For the text-containing cell, return its midpoint in [x, y] coordinate format. 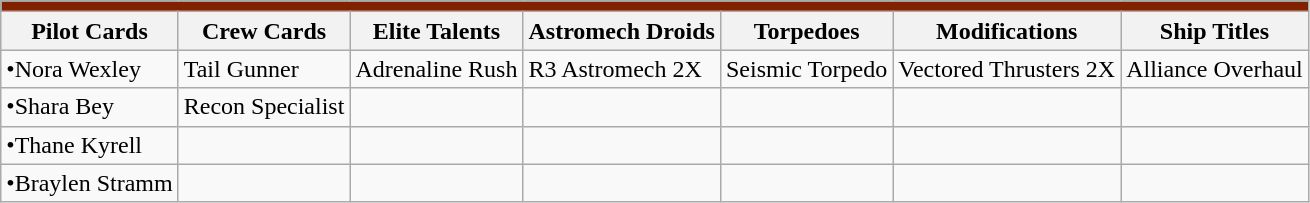
Vectored Thrusters 2X [1007, 69]
Ship Titles [1215, 31]
Crew Cards [264, 31]
•Nora Wexley [90, 69]
Seismic Torpedo [806, 69]
Astromech Droids [622, 31]
R3 Astromech 2X [622, 69]
Alliance Overhaul [1215, 69]
Recon Specialist [264, 107]
•Thane Kyrell [90, 145]
Torpedoes [806, 31]
Modifications [1007, 31]
Pilot Cards [90, 31]
Tail Gunner [264, 69]
•Shara Bey [90, 107]
•Braylen Stramm [90, 183]
Elite Talents [436, 31]
Adrenaline Rush [436, 69]
